Pinpoint the cell where the given text exists, returning its [X, Y] midpoint coordinate. 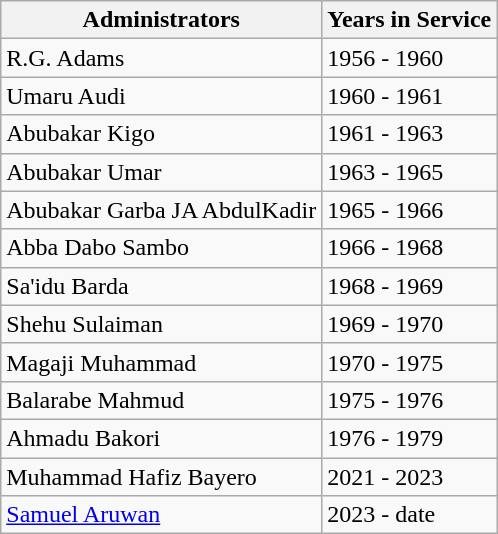
1970 - 1975 [410, 362]
Ahmadu Bakori [162, 438]
1956 - 1960 [410, 58]
Magaji Muhammad [162, 362]
1960 - 1961 [410, 96]
Muhammad Hafiz Bayero [162, 477]
1976 - 1979 [410, 438]
Administrators [162, 20]
2021 - 2023 [410, 477]
1975 - 1976 [410, 400]
1961 - 1963 [410, 134]
1963 - 1965 [410, 172]
Years in Service [410, 20]
Balarabe Mahmud [162, 400]
2023 - date [410, 515]
Abba Dabo Sambo [162, 248]
Samuel Aruwan [162, 515]
Abubakar Garba JA AbdulKadir [162, 210]
1965 - 1966 [410, 210]
1966 - 1968 [410, 248]
Umaru Audi [162, 96]
R.G. Adams [162, 58]
Sa'idu Barda [162, 286]
1968 - 1969 [410, 286]
1969 - 1970 [410, 324]
Shehu Sulaiman [162, 324]
Abubakar Umar [162, 172]
Abubakar Kigo [162, 134]
